Search for the cell housing the specified text and yield its [x, y] center coordinate. 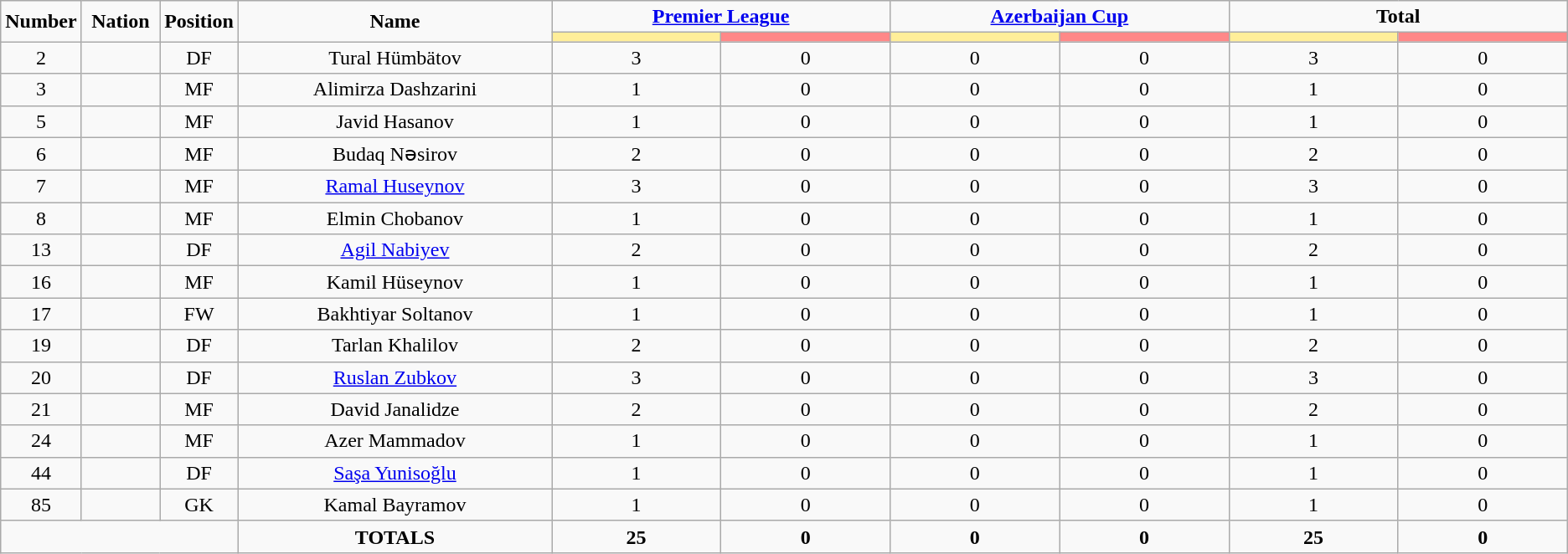
Premier League [720, 17]
17 [41, 314]
FW [199, 314]
Bakhtiyar Soltanov [395, 314]
19 [41, 346]
Kamil Hüseynov [395, 282]
Elmin Chobanov [395, 218]
David Janalidze [395, 409]
Total [1398, 17]
5 [41, 121]
6 [41, 154]
16 [41, 282]
Tural Hümbätov [395, 58]
Name [395, 22]
Azer Mammadov [395, 441]
Number [41, 22]
Tarlan Khalilov [395, 346]
44 [41, 473]
Javid Hasanov [395, 121]
24 [41, 441]
Position [199, 22]
Ramal Huseynov [395, 187]
Saşa Yunisoğlu [395, 473]
Alimirza Dashzarini [395, 90]
Ruslan Zubkov [395, 377]
20 [41, 377]
GK [199, 505]
Budaq Nəsirov [395, 154]
13 [41, 250]
Azerbaijan Cup [1060, 17]
8 [41, 218]
21 [41, 409]
Agil Nabiyev [395, 250]
7 [41, 187]
Kamal Bayramov [395, 505]
Nation [121, 22]
TOTALS [395, 536]
85 [41, 505]
